Extract the (X, Y) coordinate from the center of the cell holding the provided text.  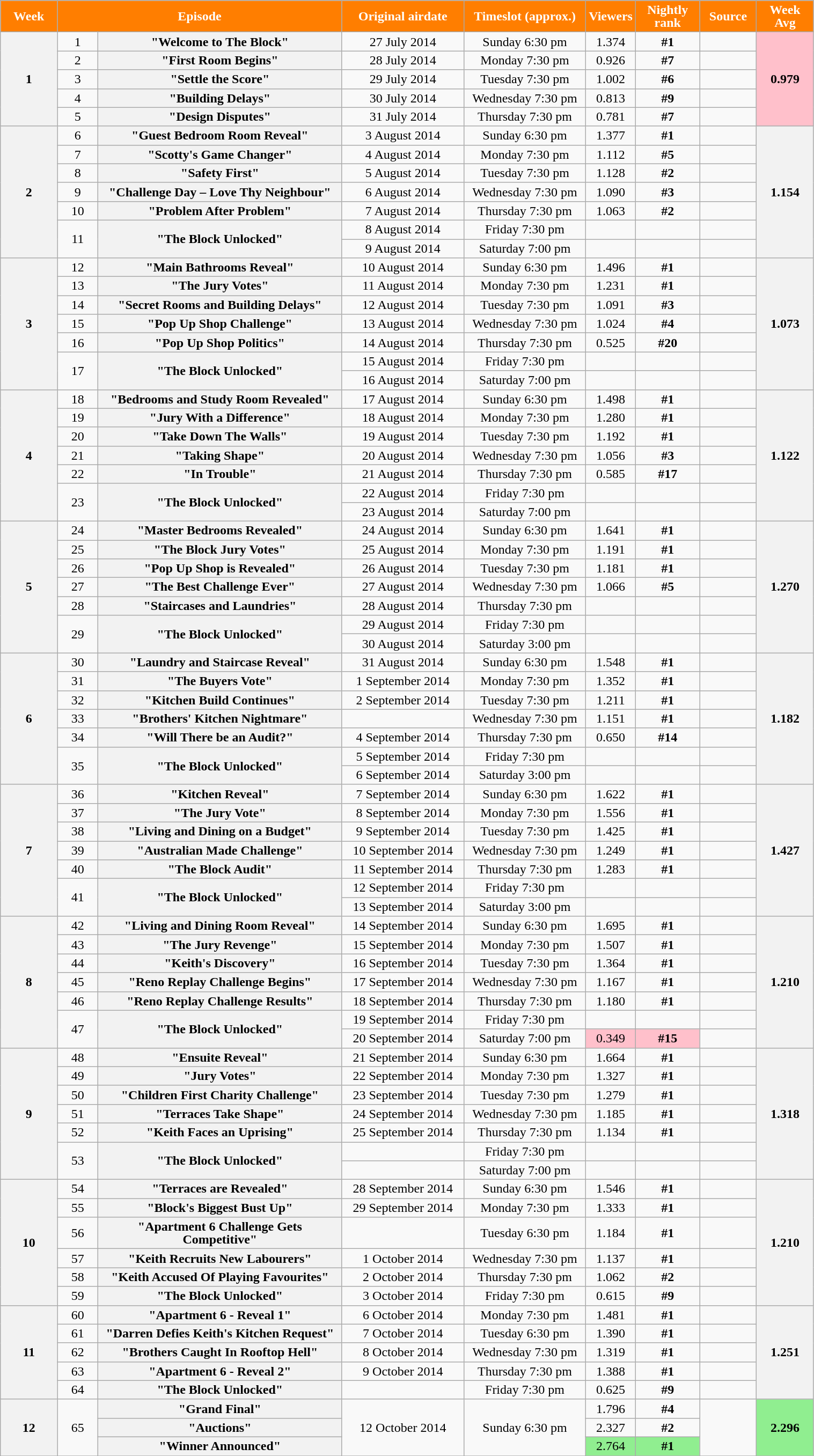
5 September 2014 (402, 756)
39 (78, 851)
29 August 2014 (402, 624)
"Keith's Discovery" (220, 964)
60 (78, 1314)
34 (78, 737)
1.251 (785, 1352)
45 (78, 982)
55 (78, 1208)
3 August 2014 (402, 135)
1.425 (611, 832)
20 August 2014 (402, 455)
28 September 2014 (402, 1189)
64 (78, 1389)
0.615 (611, 1296)
"Will There be an Audit?" (220, 737)
48 (78, 1057)
1.167 (611, 982)
"Brothers Caught In Rooftop Hell" (220, 1352)
"Keith Recruits New Labourers" (220, 1259)
23 August 2014 (402, 512)
"Winner Announced" (220, 1446)
1.090 (611, 192)
0.650 (611, 737)
"Auctions" (220, 1427)
"Ensuite Reveal" (220, 1057)
17 August 2014 (402, 399)
#20 (668, 342)
14 September 2014 (402, 926)
"Living and Dining Room Reveal" (220, 926)
2.764 (611, 1446)
25 August 2014 (402, 549)
#17 (668, 474)
29 September 2014 (402, 1208)
25 (78, 549)
25 September 2014 (402, 1132)
Episode (200, 16)
37 (78, 812)
Nightly rank (668, 16)
13 September 2014 (402, 907)
2.296 (785, 1427)
12 August 2014 (402, 305)
"Problem After Problem" (220, 210)
1.641 (611, 530)
"Darren Defies Keith's Kitchen Request" (220, 1334)
65 (78, 1427)
3 October 2014 (402, 1296)
28 August 2014 (402, 606)
"Design Disputes" (220, 117)
Source (728, 16)
Original airdate (402, 16)
"Brothers' Kitchen Nightmare" (220, 719)
5 August 2014 (402, 173)
1.122 (785, 455)
6 September 2014 (402, 775)
"Take Down The Walls" (220, 437)
28 July 2014 (402, 60)
1.270 (785, 587)
"Laundry and Staircase Reveal" (220, 662)
0.585 (611, 474)
"Keith Accused Of Playing Favourites" (220, 1277)
38 (78, 832)
0.525 (611, 342)
18 (78, 399)
51 (78, 1114)
13 (78, 286)
4 August 2014 (402, 155)
12 October 2014 (402, 1427)
29 (78, 634)
1.191 (611, 549)
36 (78, 794)
"The Jury Votes" (220, 286)
"Master Bedrooms Revealed" (220, 530)
7 September 2014 (402, 794)
"Staircases and Laundries" (220, 606)
52 (78, 1132)
44 (78, 964)
"Keith Faces an Uprising" (220, 1132)
31 August 2014 (402, 662)
"The Jury Revenge" (220, 944)
"Children First Charity Challenge" (220, 1094)
63 (78, 1371)
57 (78, 1259)
28 (78, 606)
#6 (668, 79)
1.249 (611, 851)
#14 (668, 737)
9 September 2014 (402, 832)
6 August 2014 (402, 192)
"Building Delays" (220, 98)
17 (78, 371)
43 (78, 944)
22 September 2014 (402, 1076)
33 (78, 719)
1.211 (611, 700)
30 August 2014 (402, 644)
2 September 2014 (402, 700)
1.364 (611, 964)
10 September 2014 (402, 851)
12 September 2014 (402, 888)
1.318 (785, 1114)
17 September 2014 (402, 982)
"Jury With a Difference" (220, 417)
"Apartment 6 - Reveal 2" (220, 1371)
27 (78, 587)
30 (78, 662)
1.481 (611, 1314)
1.056 (611, 455)
#15 (668, 1039)
"Terraces are Revealed" (220, 1189)
19 (78, 417)
15 (78, 324)
1.128 (611, 173)
53 (78, 1160)
23 September 2014 (402, 1094)
26 August 2014 (402, 569)
1.796 (611, 1409)
26 (78, 569)
24 September 2014 (402, 1114)
18 September 2014 (402, 1001)
8 September 2014 (402, 812)
1 October 2014 (402, 1259)
0.625 (611, 1389)
18 August 2014 (402, 417)
1.192 (611, 437)
21 August 2014 (402, 474)
1.185 (611, 1114)
"The Block Jury Votes" (220, 549)
1.002 (611, 79)
13 August 2014 (402, 324)
2.327 (611, 1427)
1.151 (611, 719)
"Terraces Take Shape" (220, 1114)
23 (78, 502)
"Main Bathrooms Reveal" (220, 267)
30 July 2014 (402, 98)
19 September 2014 (402, 1019)
1.062 (611, 1277)
1.390 (611, 1334)
8 August 2014 (402, 230)
19 August 2014 (402, 437)
61 (78, 1334)
Week (29, 16)
"Block's Biggest Bust Up" (220, 1208)
20 September 2014 (402, 1039)
"Apartment 6 - Reveal 1" (220, 1314)
1.279 (611, 1094)
1.496 (611, 267)
1 September 2014 (402, 681)
1.388 (611, 1371)
56 (78, 1233)
6 October 2014 (402, 1314)
11 September 2014 (402, 869)
Week Avg (785, 16)
14 (78, 305)
"Guest Bedroom Room Reveal" (220, 135)
1.377 (611, 135)
"Living and Dining on a Budget" (220, 832)
21 September 2014 (402, 1057)
42 (78, 926)
1.184 (611, 1233)
0.349 (611, 1039)
"The Block Audit" (220, 869)
Viewers (611, 16)
1.374 (611, 42)
"Kitchen Reveal" (220, 794)
1.134 (611, 1132)
1.066 (611, 587)
22 August 2014 (402, 492)
0.813 (611, 98)
"Welcome to The Block" (220, 42)
40 (78, 869)
59 (78, 1296)
"Reno Replay Challenge Results" (220, 1001)
1.427 (785, 850)
1.507 (611, 944)
1.333 (611, 1208)
35 (78, 766)
"Scotty's Game Changer" (220, 155)
1.283 (611, 869)
1.695 (611, 926)
58 (78, 1277)
46 (78, 1001)
1.622 (611, 794)
14 August 2014 (402, 342)
"Safety First" (220, 173)
"Australian Made Challenge" (220, 851)
1.498 (611, 399)
10 August 2014 (402, 267)
9 October 2014 (402, 1371)
7 August 2014 (402, 210)
1.231 (611, 286)
27 August 2014 (402, 587)
1.024 (611, 324)
"Pop Up Shop is Revealed" (220, 569)
Timeslot (approx.) (525, 16)
16 August 2014 (402, 380)
29 July 2014 (402, 79)
49 (78, 1076)
"Apartment 6 Challenge Gets Competitive" (220, 1233)
15 September 2014 (402, 944)
0.979 (785, 79)
54 (78, 1189)
1.182 (785, 719)
15 August 2014 (402, 362)
31 July 2014 (402, 117)
1.664 (611, 1057)
1.137 (611, 1259)
1.180 (611, 1001)
8 October 2014 (402, 1352)
16 September 2014 (402, 964)
9 August 2014 (402, 249)
1.091 (611, 305)
1.280 (611, 417)
"Grand Final" (220, 1409)
"Pop Up Shop Challenge" (220, 324)
"Settle the Score" (220, 79)
11 August 2014 (402, 286)
1.548 (611, 662)
1.073 (785, 324)
1.352 (611, 681)
"Challenge Day – Love Thy Neighbour" (220, 192)
0.781 (611, 117)
24 August 2014 (402, 530)
"Reno Replay Challenge Begins" (220, 982)
"Kitchen Build Continues" (220, 700)
"Taking Shape" (220, 455)
2 October 2014 (402, 1277)
1.112 (611, 155)
24 (78, 530)
32 (78, 700)
4 September 2014 (402, 737)
62 (78, 1352)
1.154 (785, 192)
"Jury Votes" (220, 1076)
"The Jury Vote" (220, 812)
1.327 (611, 1076)
"Secret Rooms and Building Delays" (220, 305)
16 (78, 342)
1.319 (611, 1352)
1.181 (611, 569)
22 (78, 474)
"The Best Challenge Ever" (220, 587)
21 (78, 455)
1.546 (611, 1189)
1.556 (611, 812)
"First Room Begins" (220, 60)
1.063 (611, 210)
7 October 2014 (402, 1334)
50 (78, 1094)
31 (78, 681)
"The Buyers Vote" (220, 681)
41 (78, 898)
27 July 2014 (402, 42)
0.926 (611, 60)
47 (78, 1029)
20 (78, 437)
"Pop Up Shop Politics" (220, 342)
"Bedrooms and Study Room Revealed" (220, 399)
"In Trouble" (220, 474)
